Capture the cell that displays the provided text and extract its [x, y] central coordinate. 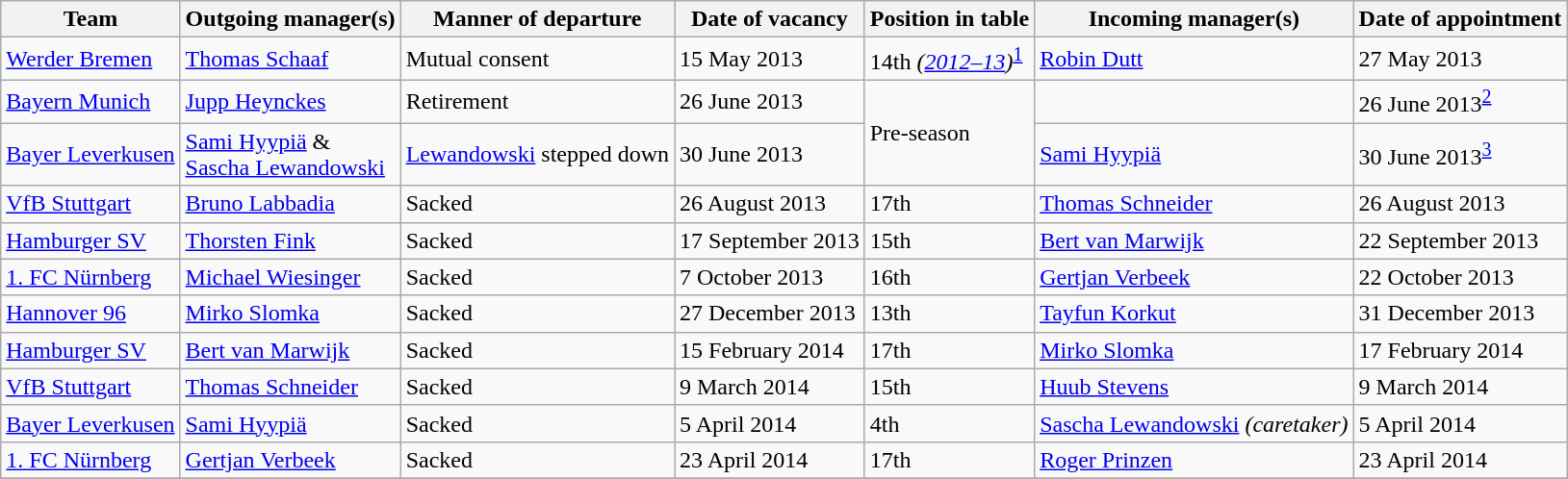
4th [949, 423]
7 October 2013 [769, 277]
30 June 20133 [1460, 154]
17 February 2014 [1460, 350]
Robin Dutt [1194, 60]
Sascha Lewandowski (caretaker) [1194, 423]
Tayfun Korkut [1194, 314]
27 December 2013 [769, 314]
26 June 20132 [1460, 102]
Werder Bremen [90, 60]
Thomas Schaaf [291, 60]
22 September 2013 [1460, 240]
13th [949, 314]
31 December 2013 [1460, 314]
26 June 2013 [769, 102]
22 October 2013 [1460, 277]
Sami Hyypiä & Sascha Lewandowski [291, 154]
Pre-season [949, 133]
15 May 2013 [769, 60]
27 May 2013 [1460, 60]
Thorsten Fink [291, 240]
Roger Prinzen [1194, 460]
Outgoing manager(s) [291, 19]
15 February 2014 [769, 350]
Michael Wiesinger [291, 277]
16th [949, 277]
Mutual consent [537, 60]
Position in table [949, 19]
14th (2012–13)1 [949, 60]
Manner of departure [537, 19]
30 June 2013 [769, 154]
Team [90, 19]
17 September 2013 [769, 240]
Bruno Labbadia [291, 204]
Date of appointment [1460, 19]
Date of vacancy [769, 19]
Bayern Munich [90, 102]
Hannover 96 [90, 314]
Jupp Heynckes [291, 102]
Huub Stevens [1194, 387]
Incoming manager(s) [1194, 19]
Lewandowski stepped down [537, 154]
Retirement [537, 102]
